For the text-containing cell, return its midpoint in [x, y] coordinate format. 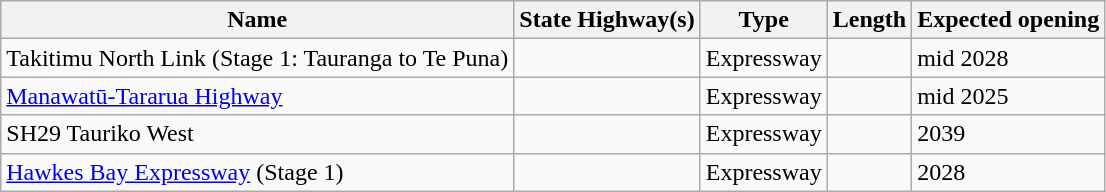
Type [764, 20]
Expected opening [1008, 20]
2039 [1008, 134]
State Highway(s) [607, 20]
Manawatū-Tararua Highway [258, 96]
Takitimu North Link (Stage 1: Tauranga to Te Puna) [258, 58]
mid 2028 [1008, 58]
2028 [1008, 172]
SH29 Tauriko West [258, 134]
Hawkes Bay Expressway (Stage 1) [258, 172]
Name [258, 20]
mid 2025 [1008, 96]
Length [869, 20]
